Identify which cell holds the provided text, then report its [x, y] central coordinate. 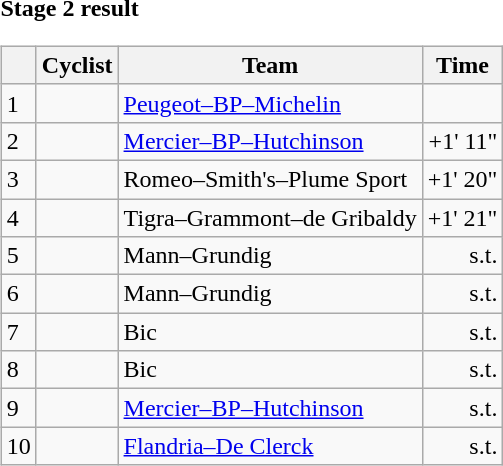
Peugeot–BP–Michelin [270, 103]
Romeo–Smith's–Plume Sport [270, 179]
Time [462, 65]
2 [18, 141]
7 [18, 332]
Tigra–Grammont–de Gribaldy [270, 217]
Flandria–De Clerck [270, 446]
+1' 20" [462, 179]
4 [18, 217]
9 [18, 408]
+1' 11" [462, 141]
3 [18, 179]
8 [18, 370]
6 [18, 294]
10 [18, 446]
+1' 21" [462, 217]
Cyclist [77, 65]
5 [18, 256]
Team [270, 65]
1 [18, 103]
